Provide the [x, y] coordinate of the cell's center where the given text is located.  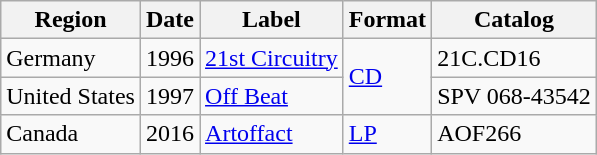
Region [71, 20]
Date [170, 20]
Label [272, 20]
21C.CD16 [514, 58]
2016 [170, 134]
1996 [170, 58]
United States [71, 96]
Off Beat [272, 96]
LP [387, 134]
21st Circuitry [272, 58]
Catalog [514, 20]
Germany [71, 58]
CD [387, 77]
AOF266 [514, 134]
Format [387, 20]
Canada [71, 134]
SPV 068-43542 [514, 96]
1997 [170, 96]
Artoffact [272, 134]
